Locate the cell with the specified text and output its [X, Y] center coordinate. 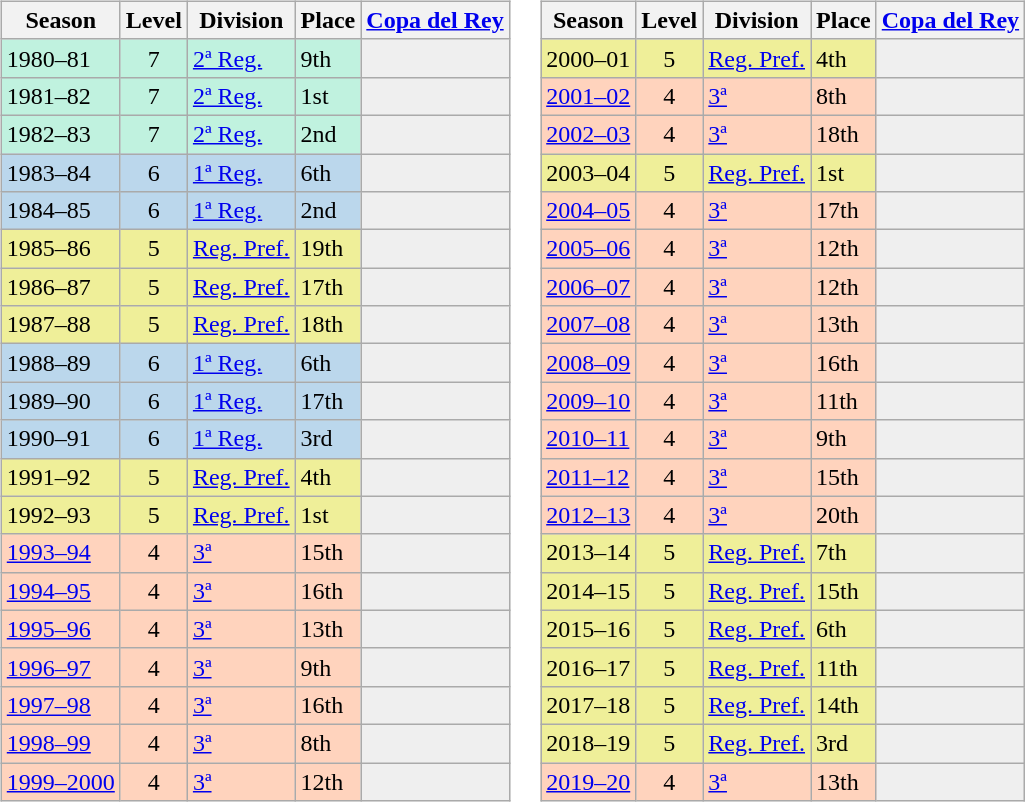
2019–20 [588, 781]
2013–14 [588, 553]
2012–13 [588, 515]
19th [328, 249]
2001–02 [588, 96]
2006–07 [588, 287]
2000–01 [588, 58]
1983–84 [60, 173]
1980–81 [60, 58]
1984–85 [60, 211]
2018–19 [588, 743]
1985–86 [60, 249]
1991–92 [60, 477]
7th [844, 553]
1998–99 [60, 743]
1981–82 [60, 96]
20th [844, 515]
1982–83 [60, 134]
2007–08 [588, 325]
2009–10 [588, 401]
1993–94 [60, 553]
14th [844, 705]
1987–88 [60, 325]
1995–96 [60, 629]
1996–97 [60, 667]
1986–87 [60, 287]
1992–93 [60, 515]
2014–15 [588, 591]
1999–2000 [60, 781]
2016–17 [588, 667]
2002–03 [588, 134]
2010–11 [588, 439]
1988–89 [60, 363]
2005–06 [588, 249]
1997–98 [60, 705]
1989–90 [60, 401]
2011–12 [588, 477]
2017–18 [588, 705]
1990–91 [60, 439]
2003–04 [588, 173]
2008–09 [588, 363]
2015–16 [588, 629]
2004–05 [588, 211]
1994–95 [60, 591]
